Capture the cell that displays the provided text and extract its (X, Y) central coordinate. 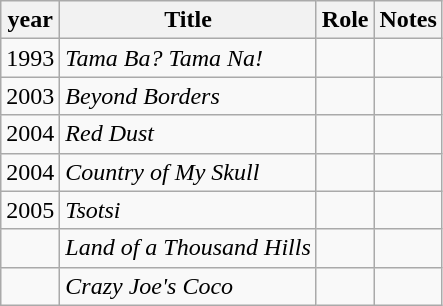
Notes (408, 20)
2005 (30, 210)
Crazy Joe's Coco (188, 286)
Title (188, 20)
Red Dust (188, 134)
Tsotsi (188, 210)
Beyond Borders (188, 96)
Tama Ba? Tama Na! (188, 58)
1993 (30, 58)
2003 (30, 96)
Country of My Skull (188, 172)
Land of a Thousand Hills (188, 248)
year (30, 20)
Role (345, 20)
